Detect which cell encompasses the target text, then output its [x, y] center coordinate. 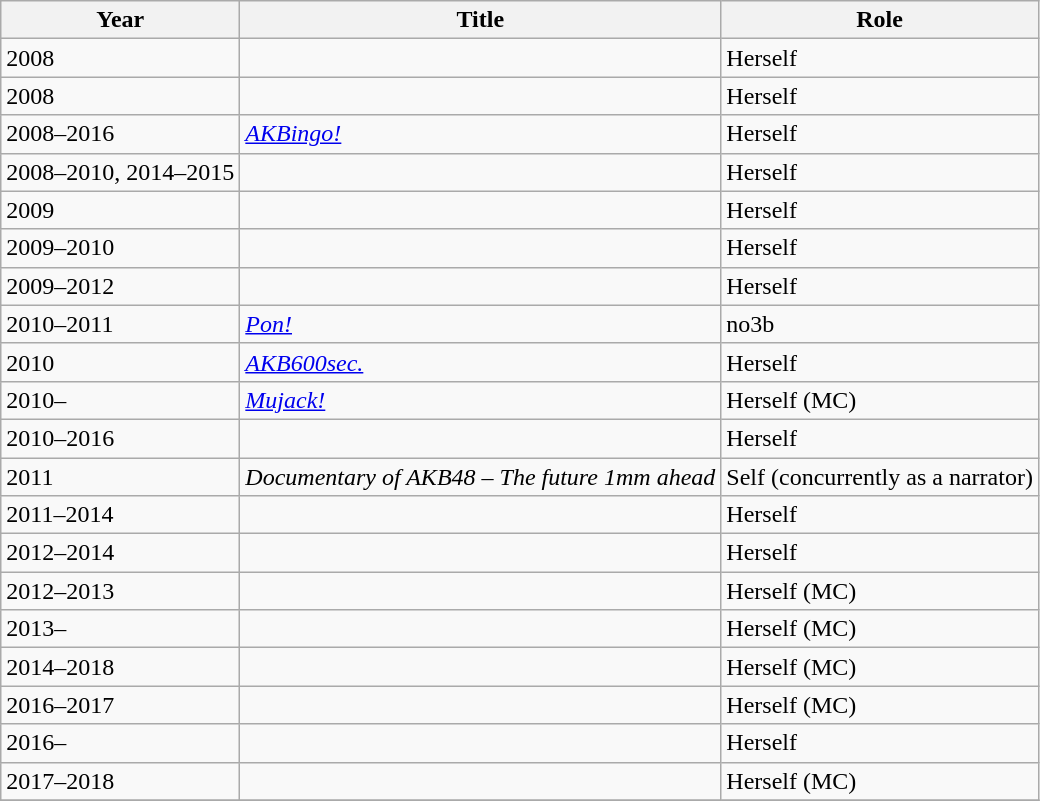
2008–2016 [120, 134]
2011–2014 [120, 515]
AKB600sec. [480, 362]
2017–2018 [120, 781]
2011 [120, 477]
2013– [120, 629]
2016– [120, 743]
Documentary of AKB48 – The future 1mm ahead [480, 477]
Self (concurrently as a narrator) [880, 477]
Title [480, 20]
2008–2010, 2014–2015 [120, 172]
2010–2011 [120, 324]
2012–2014 [120, 553]
2009–2012 [120, 286]
2016–2017 [120, 705]
Mujack! [480, 400]
2010 [120, 362]
Role [880, 20]
no3b [880, 324]
2010–2016 [120, 438]
Pon! [480, 324]
2010– [120, 400]
2014–2018 [120, 667]
AKBingo! [480, 134]
2009 [120, 210]
Year [120, 20]
2009–2010 [120, 248]
2012–2013 [120, 591]
